Output the (X, Y) coordinate of the center of the cell containing the given text.  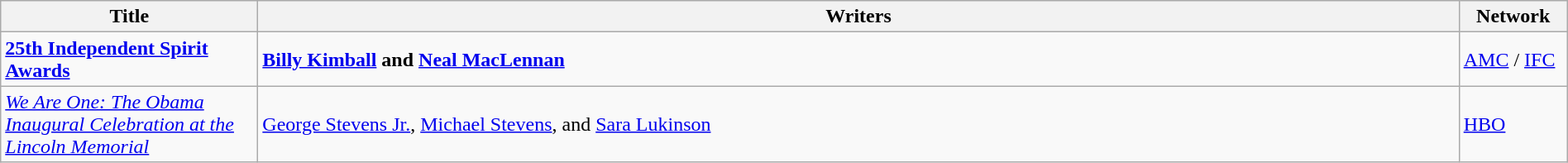
We Are One: The Obama Inaugural Celebration at the Lincoln Memorial (129, 124)
AMC / IFC (1513, 60)
HBO (1513, 124)
George Stevens Jr., Michael Stevens, and Sara Lukinson (858, 124)
Billy Kimball and Neal MacLennan (858, 60)
25th Independent Spirit Awards (129, 60)
Network (1513, 17)
Title (129, 17)
Writers (858, 17)
